For the text-containing cell, return its midpoint in [X, Y] coordinate format. 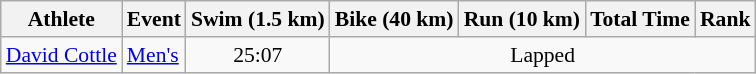
Run (10 km) [522, 19]
David Cottle [62, 55]
Event [154, 19]
Bike (40 km) [394, 19]
Lapped [543, 55]
Swim (1.5 km) [258, 19]
25:07 [258, 55]
Athlete [62, 19]
Total Time [640, 19]
Rank [726, 19]
Men's [154, 55]
